Extract the [X, Y] coordinate from the center of the cell holding the provided text.  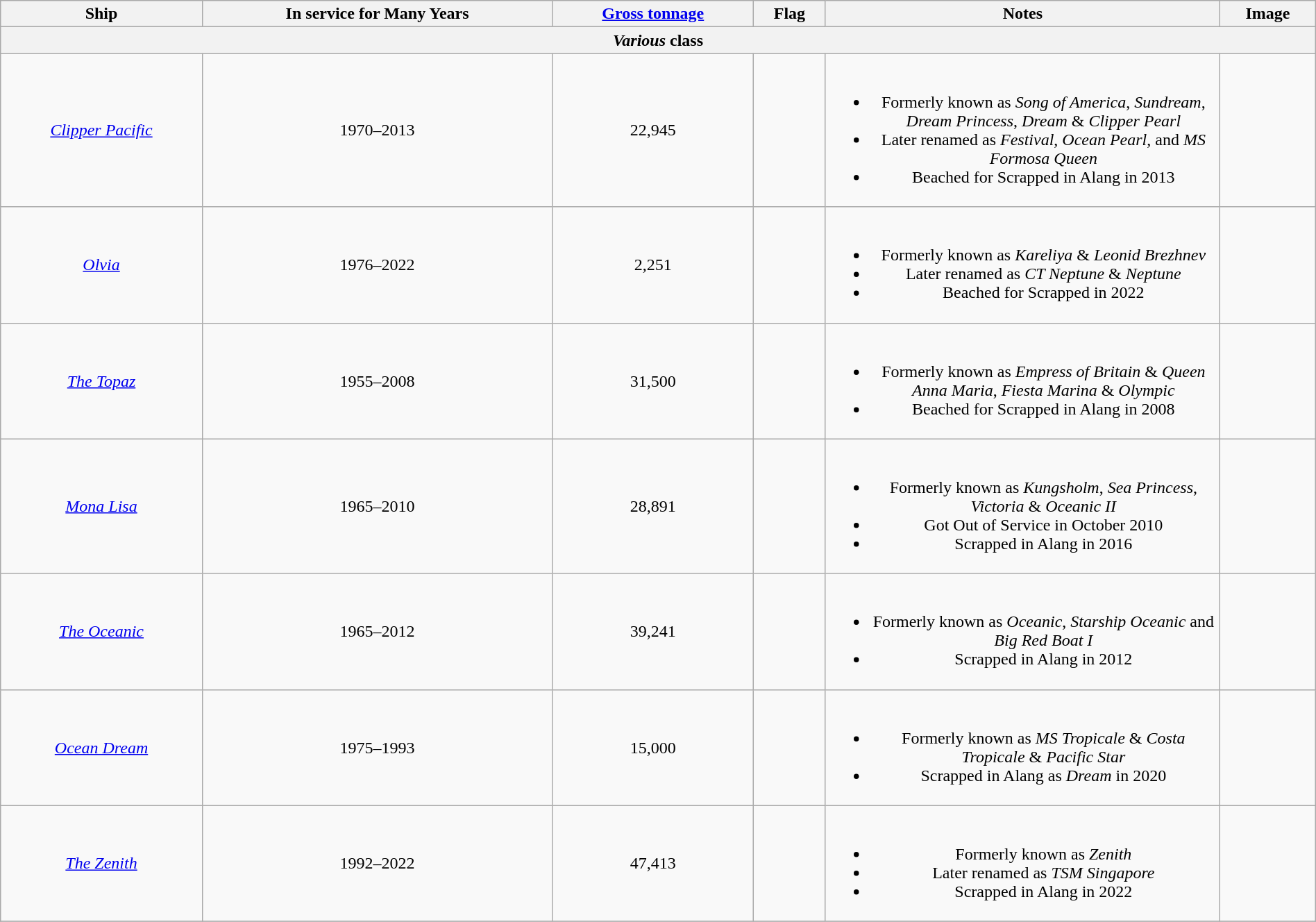
47,413 [653, 864]
22,945 [653, 131]
15,000 [653, 747]
Image [1268, 14]
Formerly known as Kareliya & Leonid BrezhnevLater renamed as CT Neptune & NeptuneBeached for Scrapped in 2022 [1022, 265]
Ocean Dream [101, 747]
1992–2022 [378, 864]
1976–2022 [378, 265]
Various class [658, 40]
Flag [790, 14]
Formerly known as Kungsholm, Sea Princess, Victoria & Oceanic IIGot Out of Service in October 2010Scrapped in Alang in 2016 [1022, 506]
Ship [101, 14]
The Topaz [101, 380]
Notes [1022, 14]
31,500 [653, 380]
Formerly known as Oceanic, Starship Oceanic and Big Red Boat IScrapped in Alang in 2012 [1022, 632]
Mona Lisa [101, 506]
28,891 [653, 506]
The Zenith [101, 864]
1970–2013 [378, 131]
Formerly known as ZenithLater renamed as TSM SingaporeScrapped in Alang in 2022 [1022, 864]
1965–2012 [378, 632]
1955–2008 [378, 380]
1975–1993 [378, 747]
Gross tonnage [653, 14]
2,251 [653, 265]
1965–2010 [378, 506]
Formerly known as Empress of Britain & Queen Anna Maria, Fiesta Marina & OlympicBeached for Scrapped in Alang in 2008 [1022, 380]
39,241 [653, 632]
Formerly known as MS Tropicale & Costa Tropicale & Pacific StarScrapped in Alang as Dream in 2020 [1022, 747]
In service for Many Years [378, 14]
Clipper Pacific [101, 131]
Olvia [101, 265]
The Oceanic [101, 632]
